Return the (X, Y) coordinate for the center point of the cell that contains the specified text.  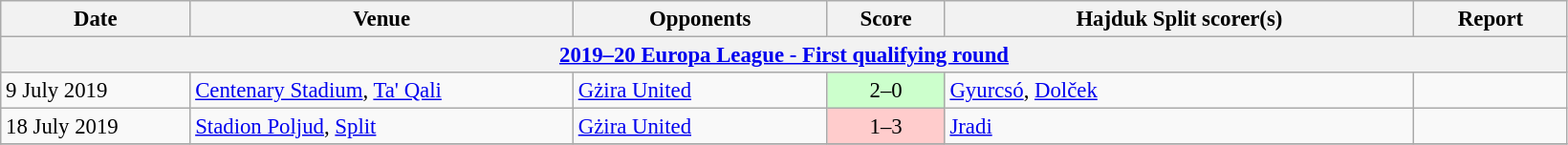
1–3 (885, 127)
Date (96, 19)
Gyurcsó, Dolček (1180, 91)
Venue (382, 19)
Jradi (1180, 127)
Report (1492, 19)
Hajduk Split scorer(s) (1180, 19)
Score (885, 19)
Stadion Poljud, Split (382, 127)
Opponents (700, 19)
9 July 2019 (96, 91)
2019–20 Europa League - First qualifying round (784, 55)
2–0 (885, 91)
Centenary Stadium, Ta' Qali (382, 91)
18 July 2019 (96, 127)
